Capture the cell that displays the provided text and extract its [X, Y] central coordinate. 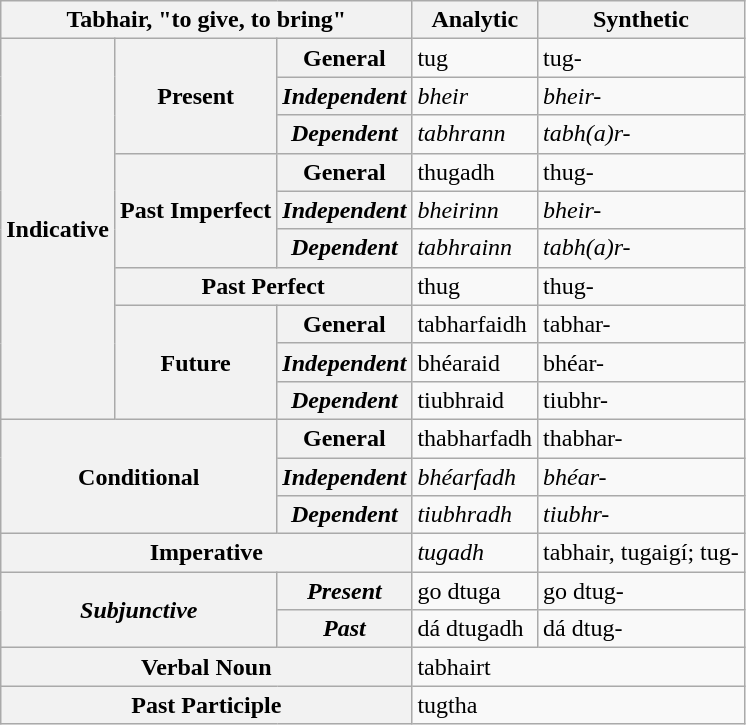
Future [195, 362]
go dtug- [642, 591]
tugadh [475, 553]
bheir [475, 96]
Subjunctive [139, 610]
Conditional [139, 476]
Tabhair, "to give, to bring" [206, 20]
tugtha [578, 705]
thabhar- [642, 438]
Past Perfect [262, 286]
dá dtug- [642, 629]
tabhar- [642, 324]
tug [475, 58]
tabhrainn [475, 248]
dá dtugadh [475, 629]
Past [344, 629]
bheirinn [475, 210]
thug [475, 286]
tug- [642, 58]
Imperative [206, 553]
thugadh [475, 172]
Analytic [475, 20]
Past Imperfect [195, 210]
tabharfaidh [475, 324]
tiubhraid [475, 400]
Past Participle [206, 705]
bhéaraid [475, 362]
tabhrann [475, 134]
Verbal Noun [206, 667]
thabharfadh [475, 438]
Indicative [58, 230]
go dtuga [475, 591]
Synthetic [642, 20]
bhéarfadh [475, 477]
tiubhradh [475, 515]
tabhair, tugaigí; tug- [642, 553]
tabhairt [578, 667]
